Search for the cell housing the specified text and yield its [x, y] center coordinate. 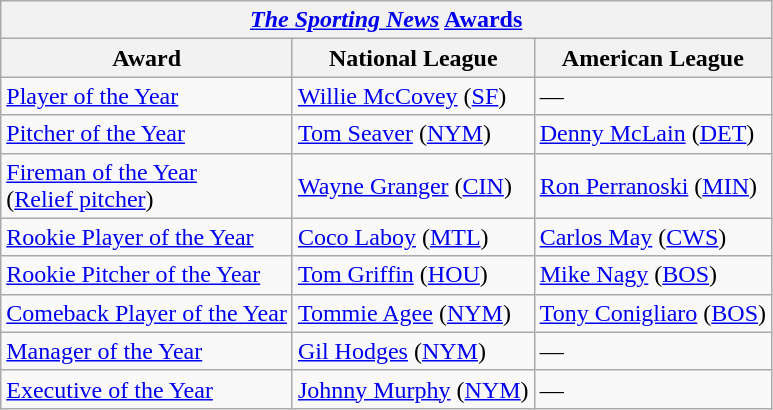
Gil Hodges (NYM) [413, 351]
Tom Seaver (NYM) [413, 134]
The Sporting News Awards [386, 20]
Tony Conigliaro (BOS) [652, 313]
Player of the Year [147, 96]
Carlos May (CWS) [652, 237]
Executive of the Year [147, 389]
Wayne Granger (CIN) [413, 186]
Denny McLain (DET) [652, 134]
Rookie Pitcher of the Year [147, 275]
Coco Laboy (MTL) [413, 237]
Johnny Murphy (NYM) [413, 389]
Award [147, 58]
Mike Nagy (BOS) [652, 275]
Tom Griffin (HOU) [413, 275]
Ron Perranoski (MIN) [652, 186]
Comeback Player of the Year [147, 313]
Rookie Player of the Year [147, 237]
Manager of the Year [147, 351]
Fireman of the Year(Relief pitcher) [147, 186]
Tommie Agee (NYM) [413, 313]
American League [652, 58]
National League [413, 58]
Willie McCovey (SF) [413, 96]
Pitcher of the Year [147, 134]
